Search for the cell housing the specified text and yield its [x, y] center coordinate. 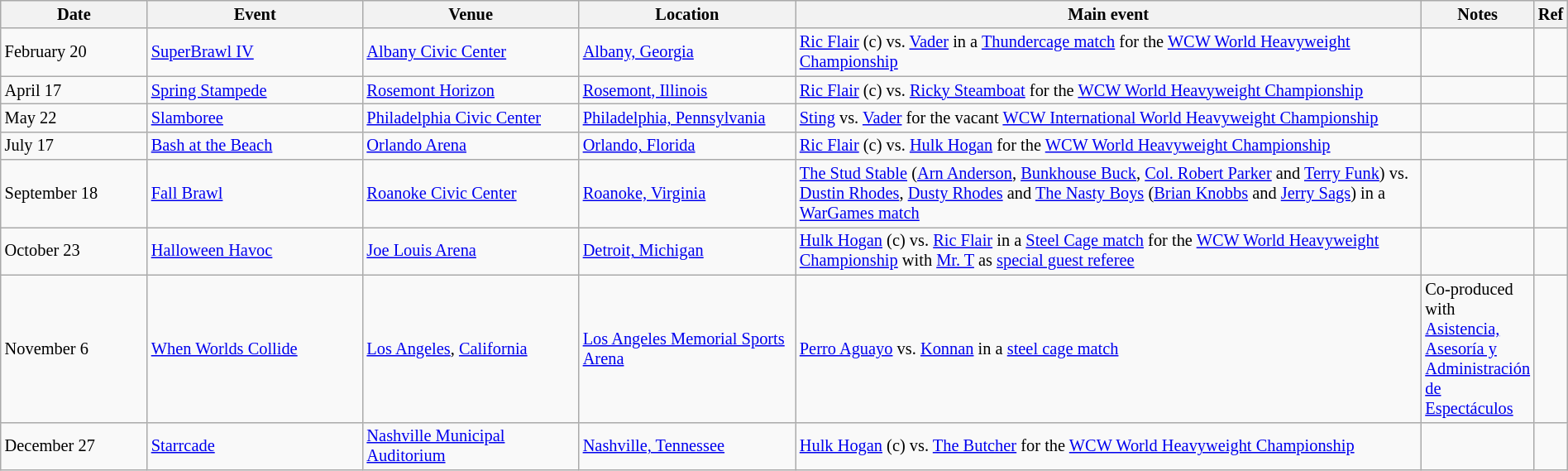
When Worlds Collide [255, 348]
Nashville Municipal Auditorium [471, 446]
Albany Civic Center [471, 52]
Philadelphia Civic Center [471, 118]
Notes [1477, 14]
Halloween Havoc [255, 251]
Orlando Arena [471, 146]
Sting vs. Vader for the vacant WCW International World Heavyweight Championship [1108, 118]
Roanoke Civic Center [471, 194]
Hulk Hogan (c) vs. The Butcher for the WCW World Heavyweight Championship [1108, 446]
Location [687, 14]
Rosemont Horizon [471, 90]
Slamboree [255, 118]
Detroit, Michigan [687, 251]
Philadelphia, Pennsylvania [687, 118]
Albany, Georgia [687, 52]
Los Angeles Memorial Sports Arena [687, 348]
Ric Flair (c) vs. Ricky Steamboat for the WCW World Heavyweight Championship [1108, 90]
April 17 [74, 90]
November 6 [74, 348]
December 27 [74, 446]
Joe Louis Arena [471, 251]
Event [255, 14]
Venue [471, 14]
Rosemont, Illinois [687, 90]
Ric Flair (c) vs. Hulk Hogan for the WCW World Heavyweight Championship [1108, 146]
Date [74, 14]
February 20 [74, 52]
Spring Stampede [255, 90]
May 22 [74, 118]
Orlando, Florida [687, 146]
Main event [1108, 14]
July 17 [74, 146]
September 18 [74, 194]
Ric Flair (c) vs. Vader in a Thundercage match for the WCW World Heavyweight Championship [1108, 52]
Nashville, Tennessee [687, 446]
Perro Aguayo vs. Konnan in a steel cage match [1108, 348]
Ref [1551, 14]
Bash at the Beach [255, 146]
Starrcade [255, 446]
Fall Brawl [255, 194]
October 23 [74, 251]
Los Angeles, California [471, 348]
SuperBrawl IV [255, 52]
Roanoke, Virginia [687, 194]
Co-produced with Asistencia, Asesoría y Administración de Espectáculos [1477, 348]
Hulk Hogan (c) vs. Ric Flair in a Steel Cage match for the WCW World Heavyweight Championship with Mr. T as special guest referee [1108, 251]
